Find where the given text appears and provide that cell's center as [X, Y] coordinate. 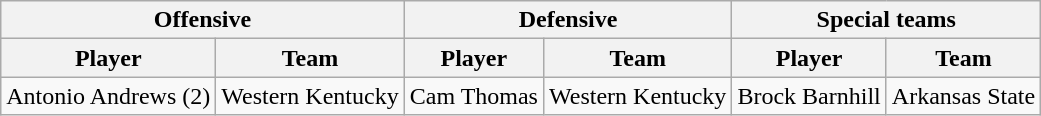
Antonio Andrews (2) [108, 96]
Cam Thomas [474, 96]
Defensive [568, 20]
Arkansas State [963, 96]
Offensive [202, 20]
Special teams [886, 20]
Brock Barnhill [809, 96]
